Return the [X, Y] coordinate for the center point of the cell that contains the specified text.  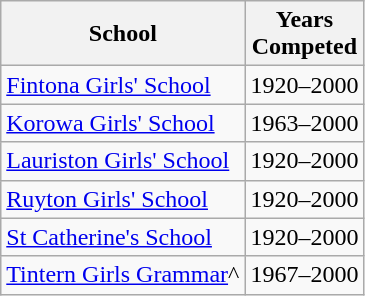
1967–2000 [304, 275]
St Catherine's School [123, 237]
Ruyton Girls' School [123, 199]
1963–2000 [304, 123]
Lauriston Girls' School [123, 161]
School [123, 34]
Korowa Girls' School [123, 123]
Tintern Girls Grammar^ [123, 275]
YearsCompeted [304, 34]
Fintona Girls' School [123, 85]
